Identify which cell holds the provided text, then report its (x, y) central coordinate. 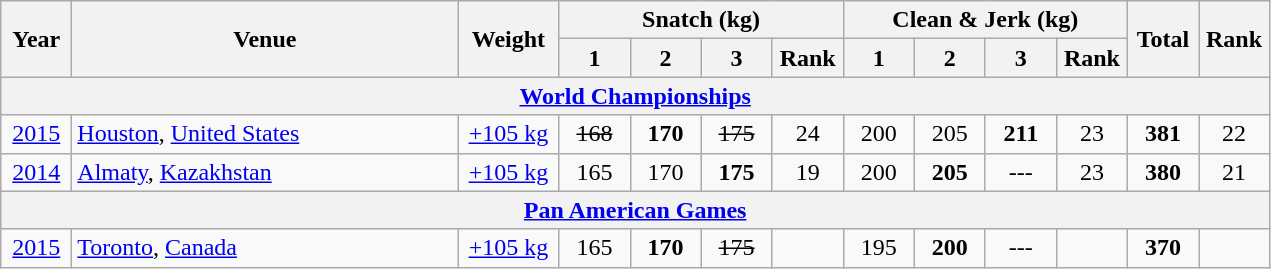
24 (808, 134)
21 (1234, 172)
Year (36, 39)
370 (1162, 248)
22 (1234, 134)
Venue (265, 39)
2014 (36, 172)
Snatch (kg) (701, 20)
Pan American Games (636, 210)
World Championships (636, 96)
195 (878, 248)
Houston, United States (265, 134)
Toronto, Canada (265, 248)
211 (1020, 134)
19 (808, 172)
Almaty, Kazakhstan (265, 172)
Total (1162, 39)
381 (1162, 134)
168 (594, 134)
Clean & Jerk (kg) (985, 20)
Weight (508, 39)
380 (1162, 172)
